Pinpoint the cell where the given text exists, returning its [x, y] midpoint coordinate. 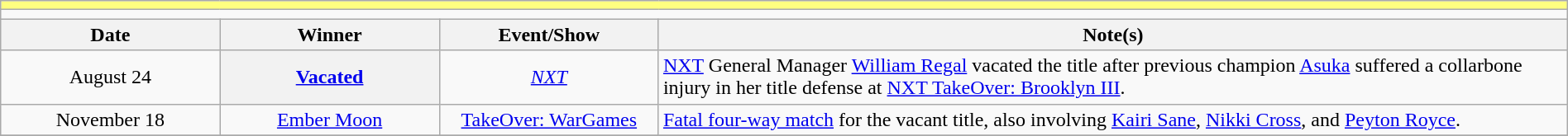
Date [111, 35]
TakeOver: WarGames [549, 120]
Event/Show [549, 35]
Note(s) [1113, 35]
November 18 [111, 120]
Winner [329, 35]
August 24 [111, 77]
Vacated [329, 77]
Fatal four-way match for the vacant title, also involving Kairi Sane, Nikki Cross, and Peyton Royce. [1113, 120]
NXT [549, 77]
Ember Moon [329, 120]
